Search for the cell housing the specified text and yield its [X, Y] center coordinate. 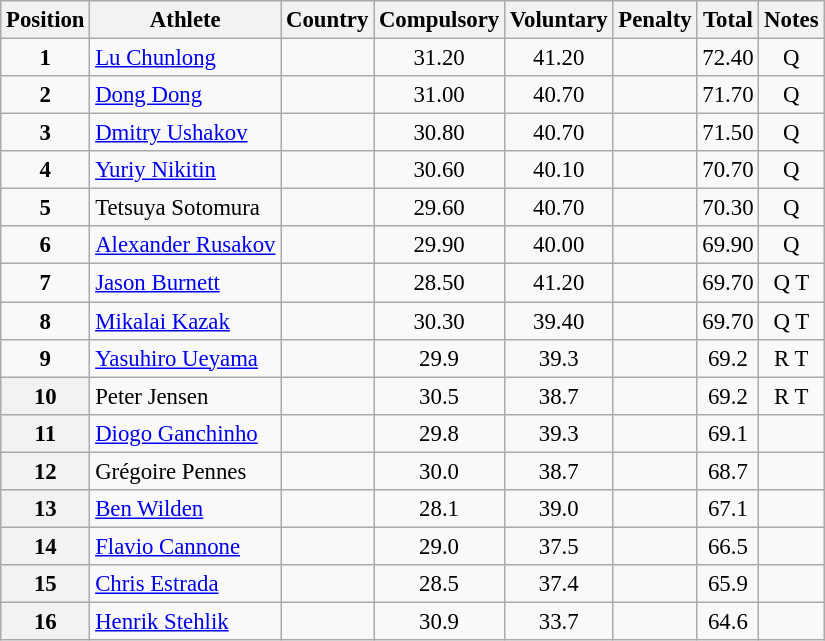
70.70 [728, 170]
3 [46, 133]
39.40 [558, 321]
29.9 [440, 358]
70.30 [728, 208]
64.6 [728, 621]
37.5 [558, 546]
28.5 [440, 584]
Chris Estrada [186, 584]
2 [46, 95]
29.90 [440, 245]
65.9 [728, 584]
28.50 [440, 283]
72.40 [728, 58]
30.60 [440, 170]
12 [46, 471]
66.5 [728, 546]
13 [46, 509]
Position [46, 20]
9 [46, 358]
30.80 [440, 133]
5 [46, 208]
33.7 [558, 621]
37.4 [558, 584]
Country [328, 20]
68.7 [728, 471]
Lu Chunlong [186, 58]
Jason Burnett [186, 283]
40.10 [558, 170]
7 [46, 283]
Voluntary [558, 20]
Alexander Rusakov [186, 245]
Grégoire Pennes [186, 471]
6 [46, 245]
69.90 [728, 245]
30.30 [440, 321]
Tetsuya Sotomura [186, 208]
14 [46, 546]
Henrik Stehlik [186, 621]
67.1 [728, 509]
31.00 [440, 95]
69.1 [728, 433]
8 [46, 321]
4 [46, 170]
Ben Wilden [186, 509]
Yuriy Nikitin [186, 170]
1 [46, 58]
Flavio Cannone [186, 546]
28.1 [440, 509]
30.5 [440, 396]
39.0 [558, 509]
Penalty [655, 20]
Dong Dong [186, 95]
Dmitry Ushakov [186, 133]
40.00 [558, 245]
30.0 [440, 471]
31.20 [440, 58]
11 [46, 433]
Total [728, 20]
Diogo Ganchinho [186, 433]
71.50 [728, 133]
16 [46, 621]
Mikalai Kazak [186, 321]
29.8 [440, 433]
Compulsory [440, 20]
15 [46, 584]
29.0 [440, 546]
30.9 [440, 621]
71.70 [728, 95]
10 [46, 396]
29.60 [440, 208]
Athlete [186, 20]
Yasuhiro Ueyama [186, 358]
Peter Jensen [186, 396]
Notes [792, 20]
